Pinpoint the cell where the given text exists, returning its [X, Y] midpoint coordinate. 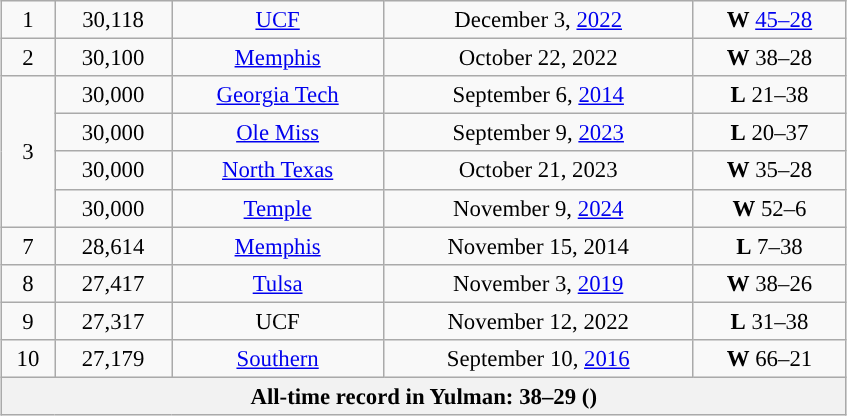
27,179 [114, 358]
W 66–21 [770, 358]
27,417 [114, 283]
L 21–38 [770, 95]
L 7–38 [770, 246]
7 [28, 246]
Southern [278, 358]
L 31–38 [770, 321]
W 38–26 [770, 283]
30,118 [114, 20]
Tulsa [278, 283]
September 6, 2014 [538, 95]
November 12, 2022 [538, 321]
30,100 [114, 58]
L 20–37 [770, 133]
October 22, 2022 [538, 58]
September 9, 2023 [538, 133]
W 52–6 [770, 208]
3 [28, 151]
27,317 [114, 321]
September 10, 2016 [538, 358]
Temple [278, 208]
Ole Miss [278, 133]
28,614 [114, 246]
W 45–28 [770, 20]
8 [28, 283]
November 3, 2019 [538, 283]
North Texas [278, 170]
9 [28, 321]
November 9, 2024 [538, 208]
Georgia Tech [278, 95]
2 [28, 58]
November 15, 2014 [538, 246]
10 [28, 358]
December 3, 2022 [538, 20]
All-time record in Yulman: 38–29 () [424, 396]
1 [28, 20]
W 38–28 [770, 58]
October 21, 2023 [538, 170]
W 35–28 [770, 170]
